For the text-containing cell, return its midpoint in [x, y] coordinate format. 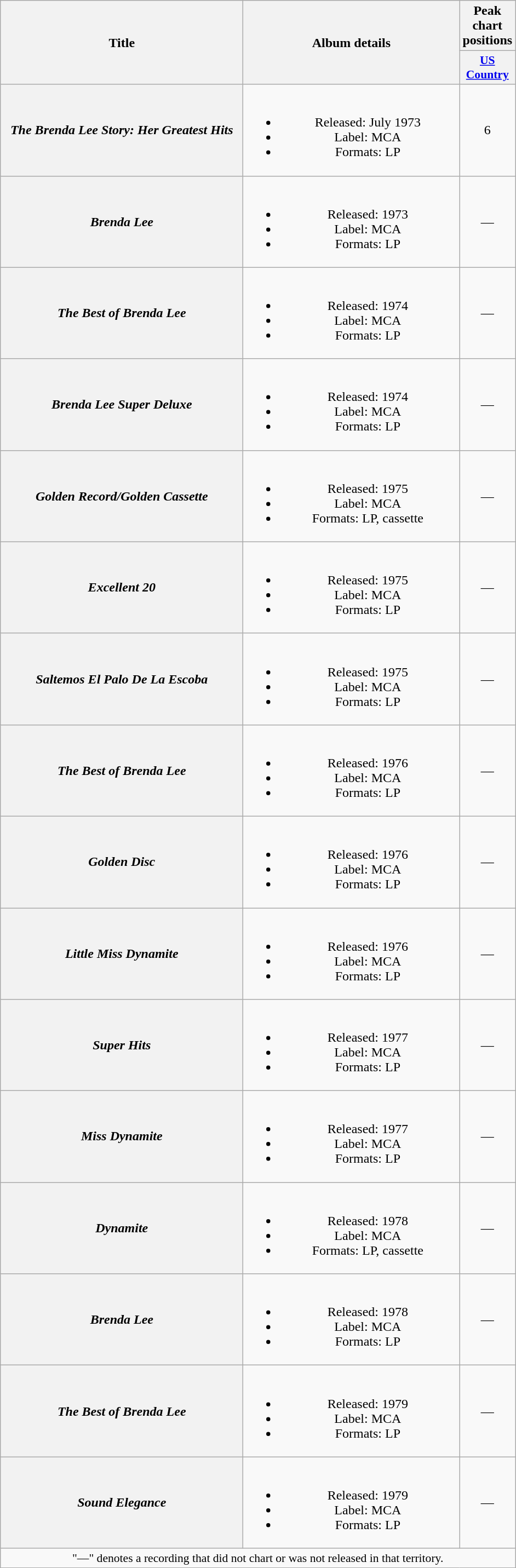
Little Miss Dynamite [122, 954]
Dynamite [122, 1228]
USCountry [488, 68]
Excellent 20 [122, 587]
Released: 1973Label: MCAFormats: LP [352, 221]
6 [488, 130]
Title [122, 43]
Released: July 1973Label: MCAFormats: LP [352, 130]
The Brenda Lee Story: Her Greatest Hits [122, 130]
Released: 1978Label: MCAFormats: LP, cassette [352, 1228]
Peakchartpositions [488, 26]
Super Hits [122, 1045]
Golden Disc [122, 862]
Miss Dynamite [122, 1137]
Sound Elegance [122, 1503]
Released: 1975Label: MCAFormats: LP, cassette [352, 496]
Saltemos El Palo De La Escoba [122, 679]
Brenda Lee Super Deluxe [122, 404]
Golden Record/Golden Cassette [122, 496]
"—" denotes a recording that did not chart or was not released in that territory. [258, 1558]
Album details [352, 43]
Released: 1978Label: MCAFormats: LP [352, 1320]
